Pinpoint the cell where the given text exists, returning its (X, Y) midpoint coordinate. 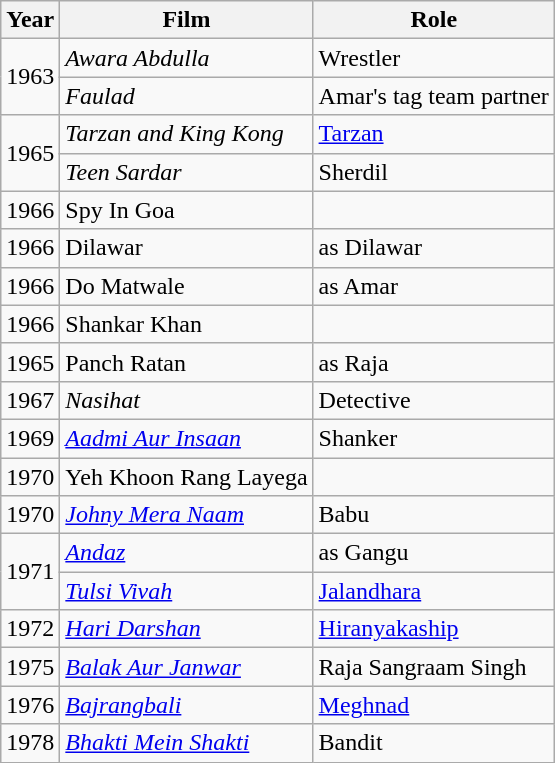
Meghnad (434, 705)
Awara Abdulla (186, 58)
1963 (30, 77)
Sherdil (434, 172)
Year (30, 20)
Film (186, 20)
as Amar (434, 286)
Nasihat (186, 400)
1967 (30, 400)
Tulsi Vivah (186, 591)
as Gangu (434, 553)
Yeh Khoon Rang Layega (186, 477)
Hiranyakaship (434, 629)
Hari Darshan (186, 629)
Role (434, 20)
Panch Ratan (186, 362)
1971 (30, 572)
Bajrangbali (186, 705)
Tarzan and King Kong (186, 134)
Wrestler (434, 58)
Tarzan (434, 134)
Dilawar (186, 248)
Aadmi Aur Insaan (186, 438)
Andaz (186, 553)
Jalandhara (434, 591)
as Dilawar (434, 248)
1976 (30, 705)
Shanker (434, 438)
1972 (30, 629)
Johny Mera Naam (186, 515)
1978 (30, 743)
Babu (434, 515)
Balak Aur Janwar (186, 667)
1975 (30, 667)
as Raja (434, 362)
Bandit (434, 743)
Shankar Khan (186, 324)
Raja Sangraam Singh (434, 667)
Bhakti Mein Shakti (186, 743)
Faulad (186, 96)
Spy In Goa (186, 210)
Teen Sardar (186, 172)
Detective (434, 400)
Amar's tag team partner (434, 96)
Do Matwale (186, 286)
1969 (30, 438)
